Search for the cell housing the specified text and yield its [X, Y] center coordinate. 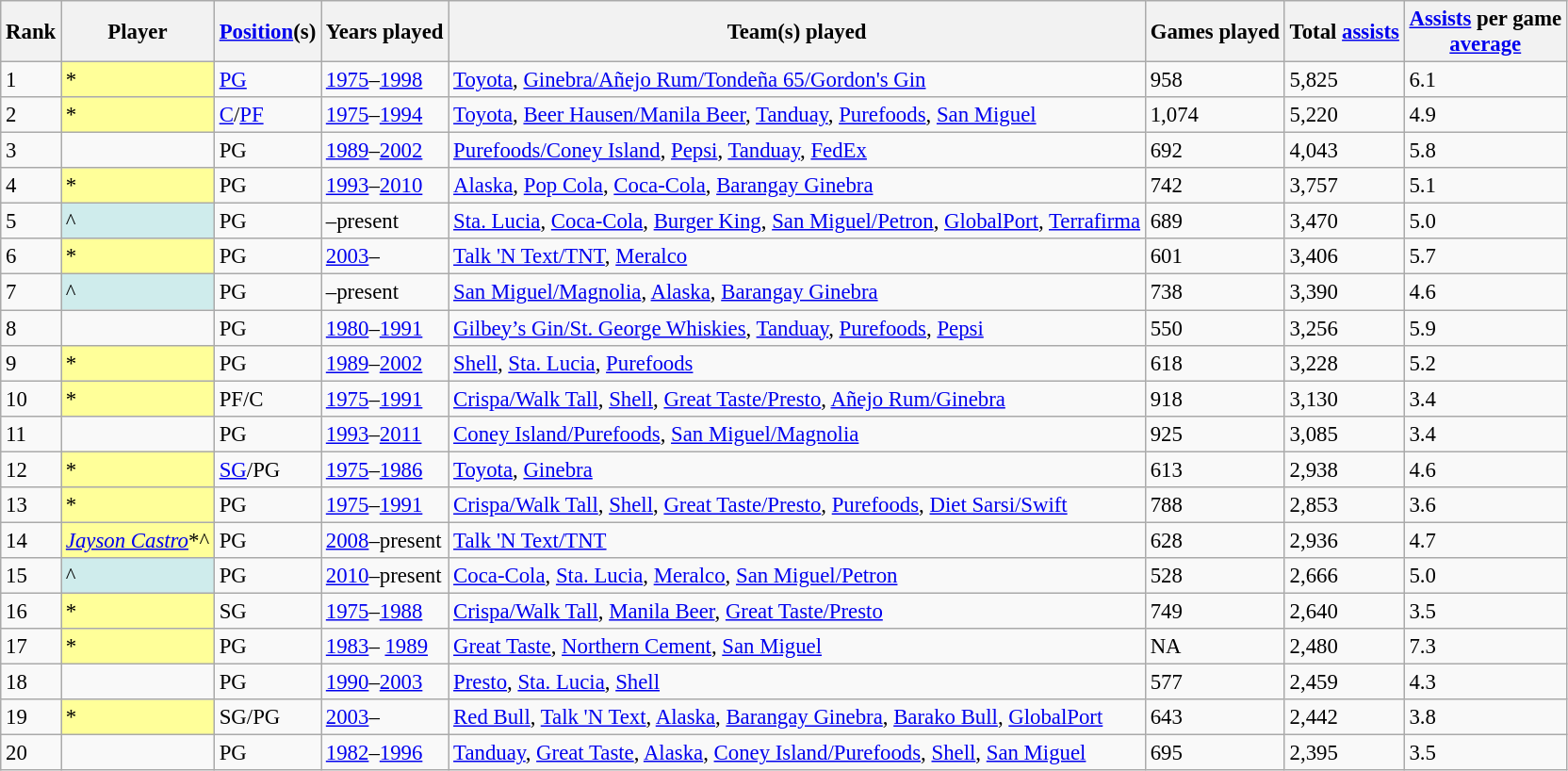
9 [31, 363]
4,043 [1344, 151]
788 [1215, 505]
C/PF [268, 115]
PF/C [268, 399]
4 [31, 186]
1982–1996 [384, 753]
7 [31, 292]
Player [138, 32]
618 [1215, 363]
Crispa/Walk Tall, Manila Beer, Great Taste/Presto [797, 611]
Gilbey’s Gin/St. George Whiskies, Tanduay, Purefoods, Pepsi [797, 328]
Purefoods/Coney Island, Pepsi, Tanduay, FedEx [797, 151]
Assists per gameaverage [1485, 32]
20 [31, 753]
1975–1994 [384, 115]
2,640 [1344, 611]
Toyota, Beer Hausen/Manila Beer, Tanduay, Purefoods, San Miguel [797, 115]
Total assists [1344, 32]
5 [31, 221]
SG [268, 611]
613 [1215, 469]
17 [31, 647]
Talk 'N Text/TNT, Meralco [797, 257]
4.3 [1485, 682]
18 [31, 682]
5.8 [1485, 151]
Great Taste, Northern Cement, San Miguel [797, 647]
11 [31, 434]
2 [31, 115]
3.8 [1485, 717]
NA [1215, 647]
1 [31, 80]
749 [1215, 611]
Talk 'N Text/TNT [797, 540]
Tanduay, Great Taste, Alaska, Coney Island/Purefoods, Shell, San Miguel [797, 753]
14 [31, 540]
601 [1215, 257]
528 [1215, 576]
Alaska, Pop Cola, Coca-Cola, Barangay Ginebra [797, 186]
3,228 [1344, 363]
577 [1215, 682]
Crispa/Walk Tall, Shell, Great Taste/Presto, Añejo Rum/Ginebra [797, 399]
Jayson Castro*^ [138, 540]
3 [31, 151]
2010–present [384, 576]
Toyota, Ginebra/Añejo Rum/Tondeña 65/Gordon's Gin [797, 80]
2,480 [1344, 647]
7.3 [1485, 647]
742 [1215, 186]
1975–1986 [384, 469]
643 [1215, 717]
925 [1215, 434]
13 [31, 505]
1983– 1989 [384, 647]
628 [1215, 540]
3,390 [1344, 292]
918 [1215, 399]
3,256 [1344, 328]
Toyota, Ginebra [797, 469]
2,938 [1344, 469]
738 [1215, 292]
15 [31, 576]
3.6 [1485, 505]
1990–2003 [384, 682]
689 [1215, 221]
10 [31, 399]
1980–1991 [384, 328]
1975–1998 [384, 80]
6.1 [1485, 80]
Position(s) [268, 32]
5,220 [1344, 115]
2008–present [384, 540]
Team(s) played [797, 32]
19 [31, 717]
958 [1215, 80]
16 [31, 611]
12 [31, 469]
550 [1215, 328]
Years played [384, 32]
1993–2011 [384, 434]
1,074 [1215, 115]
3,085 [1344, 434]
4.9 [1485, 115]
San Miguel/Magnolia, Alaska, Barangay Ginebra [797, 292]
3,406 [1344, 257]
2,936 [1344, 540]
4.7 [1485, 540]
5,825 [1344, 80]
Rank [31, 32]
3,757 [1344, 186]
Coney Island/Purefoods, San Miguel/Magnolia [797, 434]
5.2 [1485, 363]
Sta. Lucia, Coca-Cola, Burger King, San Miguel/Petron, GlobalPort, Terrafirma [797, 221]
6 [31, 257]
Presto, Sta. Lucia, Shell [797, 682]
Games played [1215, 32]
Coca-Cola, Sta. Lucia, Meralco, San Miguel/Petron [797, 576]
692 [1215, 151]
2,853 [1344, 505]
8 [31, 328]
1975–1988 [384, 611]
5.1 [1485, 186]
5.9 [1485, 328]
3,470 [1344, 221]
2,442 [1344, 717]
695 [1215, 753]
3,130 [1344, 399]
2,666 [1344, 576]
Crispa/Walk Tall, Shell, Great Taste/Presto, Purefoods, Diet Sarsi/Swift [797, 505]
1993–2010 [384, 186]
2,459 [1344, 682]
Red Bull, Talk 'N Text, Alaska, Barangay Ginebra, Barako Bull, GlobalPort [797, 717]
5.7 [1485, 257]
Shell, Sta. Lucia, Purefoods [797, 363]
2,395 [1344, 753]
